From the cell containing the given text, extract its center point as (X, Y) coordinate. 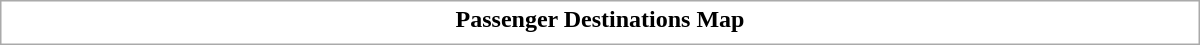
Passenger Destinations Map (600, 19)
